Return the (X, Y) coordinate for the center point of the cell that contains the specified text.  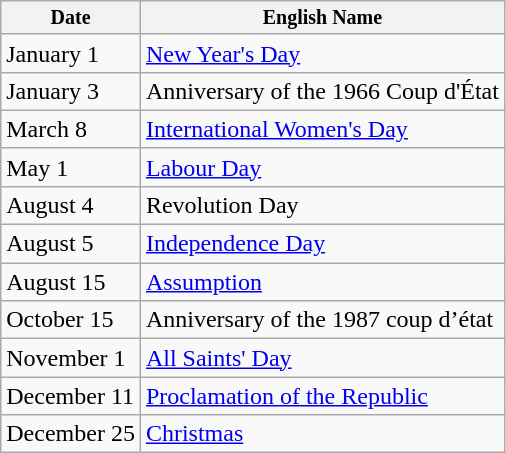
August 5 (71, 244)
Revolution Day (322, 205)
January 3 (71, 91)
January 1 (71, 53)
December 25 (71, 434)
New Year's Day (322, 53)
International Women's Day (322, 129)
December 11 (71, 396)
August 15 (71, 282)
Anniversary of the 1966 Coup d'État (322, 91)
October 15 (71, 320)
Assumption (322, 282)
August 4 (71, 205)
March 8 (71, 129)
Labour Day (322, 167)
November 1 (71, 358)
Independence Day (322, 244)
May 1 (71, 167)
Christmas (322, 434)
Anniversary of the 1987 coup d’état (322, 320)
Date (71, 18)
Proclamation of the Republic (322, 396)
English Name (322, 18)
All Saints' Day (322, 358)
